Capture the cell that displays the provided text and extract its [X, Y] central coordinate. 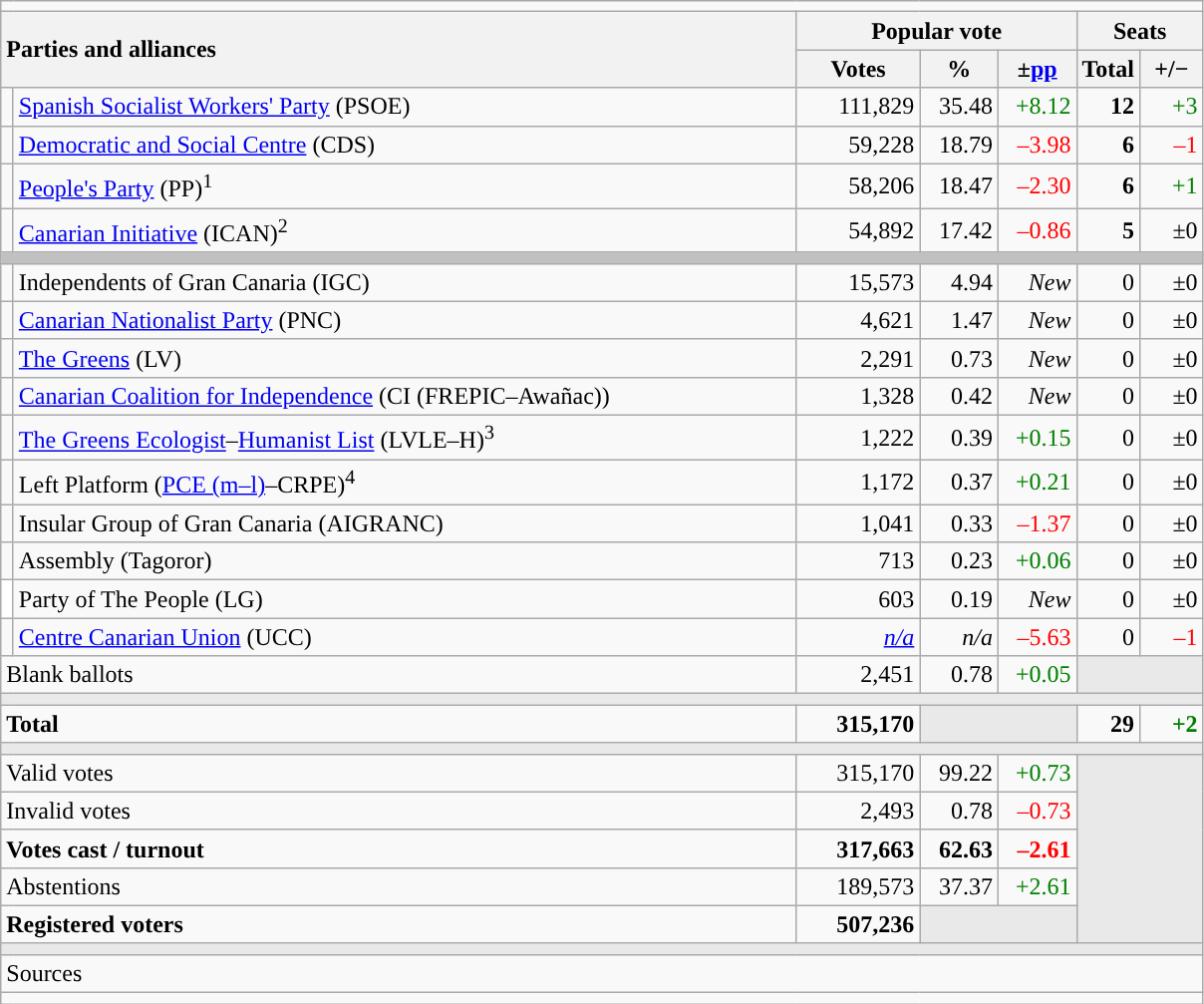
62.63 [959, 848]
1,222 [858, 437]
0.73 [959, 358]
1,328 [858, 396]
5 [1108, 231]
Invalid votes [399, 811]
1,172 [858, 483]
2,291 [858, 358]
0.33 [959, 523]
0.39 [959, 437]
Registered voters [399, 924]
+2.61 [1037, 886]
Left Platform (PCE (m–l)–CRPE)4 [405, 483]
99.22 [959, 773]
1.47 [959, 320]
189,573 [858, 886]
54,892 [858, 231]
111,829 [858, 107]
Canarian Initiative (ICAN)2 [405, 231]
Popular vote [937, 31]
59,228 [858, 145]
2,451 [858, 675]
Sources [602, 973]
Seats [1140, 31]
+8.12 [1037, 107]
+/− [1172, 69]
The Greens (LV) [405, 358]
4.94 [959, 282]
% [959, 69]
Canarian Coalition for Independence (CI (FREPIC–Awañac)) [405, 396]
37.37 [959, 886]
The Greens Ecologist–Humanist List (LVLE–H)3 [405, 437]
–0.73 [1037, 811]
+0.05 [1037, 675]
+1 [1172, 185]
12 [1108, 107]
Spanish Socialist Workers' Party (PSOE) [405, 107]
Democratic and Social Centre (CDS) [405, 145]
317,663 [858, 848]
Abstentions [399, 886]
–2.61 [1037, 848]
58,206 [858, 185]
Votes cast / turnout [399, 848]
–3.98 [1037, 145]
Assembly (Tagoror) [405, 561]
4,621 [858, 320]
0.37 [959, 483]
0.19 [959, 599]
2,493 [858, 811]
1,041 [858, 523]
35.48 [959, 107]
Valid votes [399, 773]
0.23 [959, 561]
–2.30 [1037, 185]
±pp [1037, 69]
Centre Canarian Union (UCC) [405, 637]
18.47 [959, 185]
15,573 [858, 282]
603 [858, 599]
–1.37 [1037, 523]
Votes [858, 69]
+0.21 [1037, 483]
+0.15 [1037, 437]
Independents of Gran Canaria (IGC) [405, 282]
Party of The People (LG) [405, 599]
507,236 [858, 924]
+0.06 [1037, 561]
Blank ballots [399, 675]
Insular Group of Gran Canaria (AIGRANC) [405, 523]
Canarian Nationalist Party (PNC) [405, 320]
+0.73 [1037, 773]
+3 [1172, 107]
Parties and alliances [399, 50]
–0.86 [1037, 231]
0.42 [959, 396]
29 [1108, 724]
713 [858, 561]
17.42 [959, 231]
–5.63 [1037, 637]
+2 [1172, 724]
People's Party (PP)1 [405, 185]
18.79 [959, 145]
